Return [X, Y] of the center of cell containing provided text 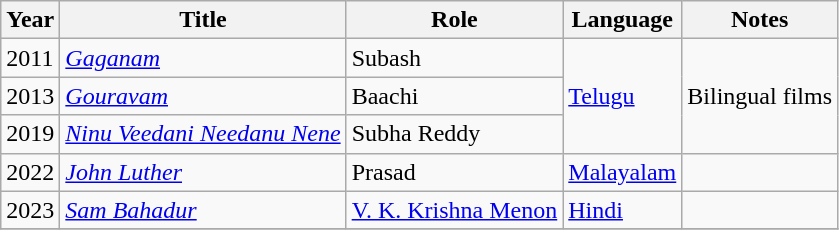
John Luther [203, 172]
Title [203, 20]
Hindi [622, 210]
Language [622, 20]
Telugu [622, 96]
Prasad [454, 172]
Sam Bahadur [203, 210]
Bilingual films [760, 96]
2019 [30, 134]
Subash [454, 58]
Gouravam [203, 96]
Role [454, 20]
Malayalam [622, 172]
Baachi [454, 96]
V. K. Krishna Menon [454, 210]
2013 [30, 96]
Gaganam [203, 58]
Ninu Veedani Needanu Nene [203, 134]
2011 [30, 58]
Notes [760, 20]
Subha Reddy [454, 134]
2023 [30, 210]
Year [30, 20]
2022 [30, 172]
